Search for the cell housing the specified text and yield its (x, y) center coordinate. 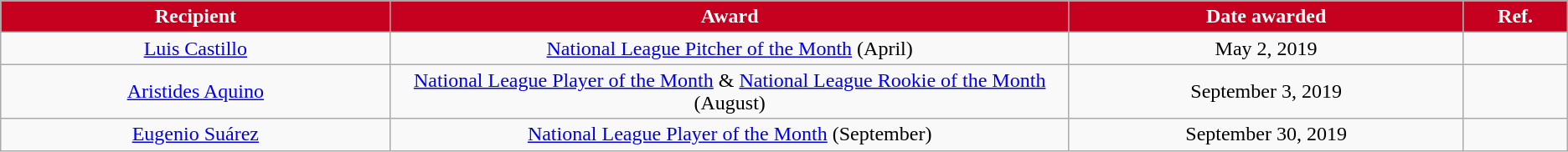
National League Player of the Month & National League Rookie of the Month (August) (730, 92)
National League Pitcher of the Month (April) (730, 48)
May 2, 2019 (1266, 48)
Luis Castillo (196, 48)
National League Player of the Month (September) (730, 134)
Date awarded (1266, 17)
Recipient (196, 17)
Ref. (1515, 17)
September 30, 2019 (1266, 134)
Aristides Aquino (196, 92)
Award (730, 17)
September 3, 2019 (1266, 92)
Eugenio Suárez (196, 134)
